For the text-containing cell, return its midpoint in [X, Y] coordinate format. 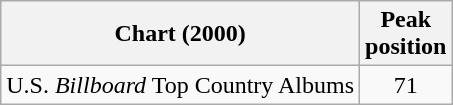
Peakposition [406, 34]
71 [406, 85]
U.S. Billboard Top Country Albums [180, 85]
Chart (2000) [180, 34]
